Return the [X, Y] coordinate for the center point of the cell that contains the specified text.  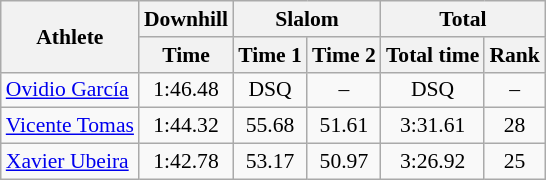
Time 2 [344, 55]
1:44.32 [186, 126]
Downhill [186, 19]
Time [186, 55]
Total [463, 19]
Vicente Tomas [70, 126]
1:46.48 [186, 90]
3:26.92 [432, 162]
Time 1 [270, 55]
Ovidio García [70, 90]
Total time [432, 55]
53.17 [270, 162]
50.97 [344, 162]
3:31.61 [432, 126]
Slalom [307, 19]
Athlete [70, 36]
28 [514, 126]
51.61 [344, 126]
Rank [514, 55]
25 [514, 162]
Xavier Ubeira [70, 162]
55.68 [270, 126]
1:42.78 [186, 162]
